Extract the [x, y] coordinate from the center of the cell holding the provided text.  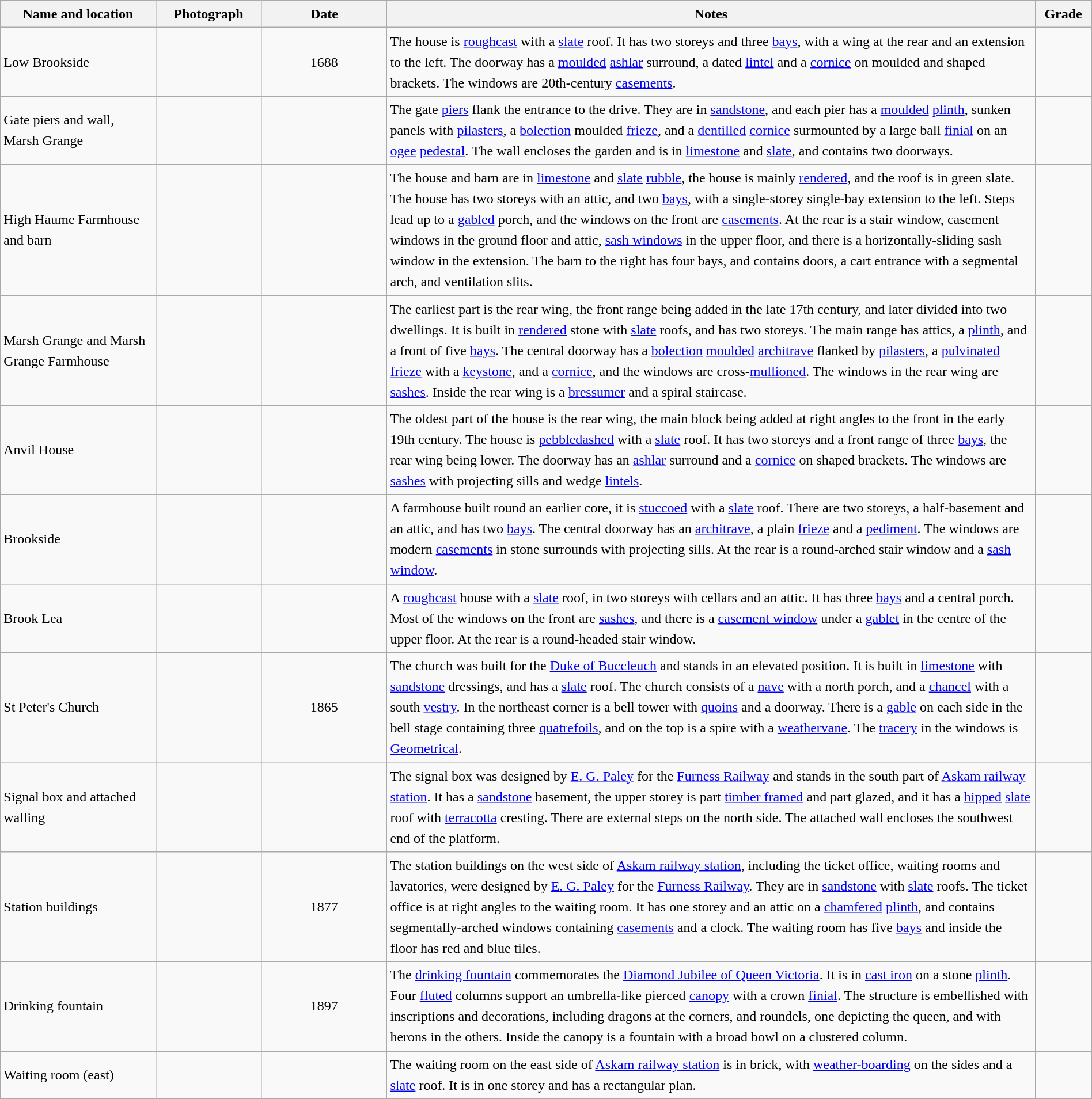
1897 [324, 1006]
Low Brookside [78, 62]
Brookside [78, 539]
Signal box and attached walling [78, 807]
Anvil House [78, 450]
Brook Lea [78, 618]
Waiting room (east) [78, 1075]
Name and location [78, 14]
1688 [324, 62]
High Haume Farmhouse and barn [78, 230]
Gate piers and wall, Marsh Grange [78, 130]
1865 [324, 707]
Photograph [208, 14]
St Peter's Church [78, 707]
Marsh Grange and Marsh Grange Farmhouse [78, 350]
Date [324, 14]
Station buildings [78, 906]
Notes [711, 14]
Drinking fountain [78, 1006]
Grade [1063, 14]
1877 [324, 906]
